Extract the (x, y) coordinate from the center of the cell holding the provided text.  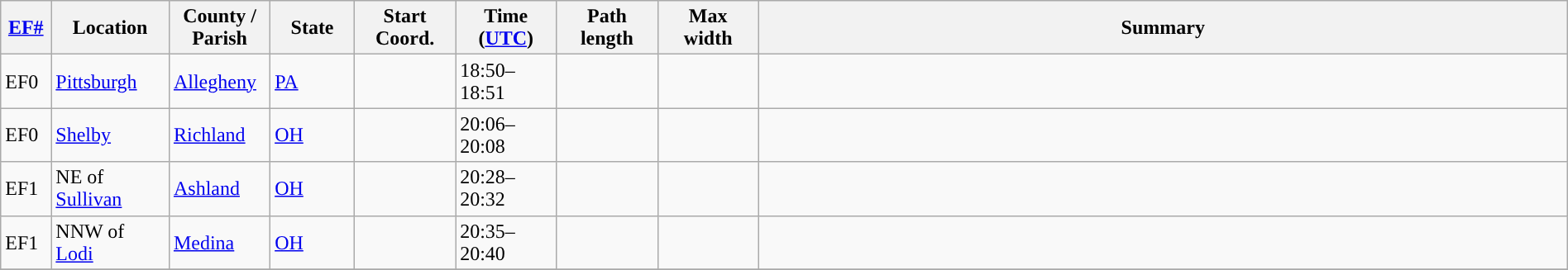
NNW of Lodi (111, 243)
Allegheny (219, 81)
Summary (1163, 28)
Shelby (111, 135)
County / Parish (219, 28)
NE of Sullivan (111, 188)
18:50–18:51 (506, 81)
Pittsburgh (111, 81)
State (313, 28)
Medina (219, 243)
Path length (607, 28)
20:35–20:40 (506, 243)
Location (111, 28)
Ashland (219, 188)
Richland (219, 135)
20:28–20:32 (506, 188)
Max width (708, 28)
20:06–20:08 (506, 135)
PA (313, 81)
EF# (26, 28)
Start Coord. (404, 28)
Time (UTC) (506, 28)
